Pinpoint the cell where the given text exists, returning its [x, y] midpoint coordinate. 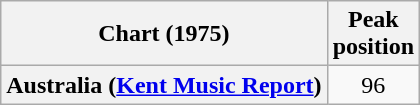
Peakposition [373, 34]
96 [373, 85]
Australia (Kent Music Report) [164, 85]
Chart (1975) [164, 34]
